Provide the [x, y] coordinate of the cell's center where the given text is located.  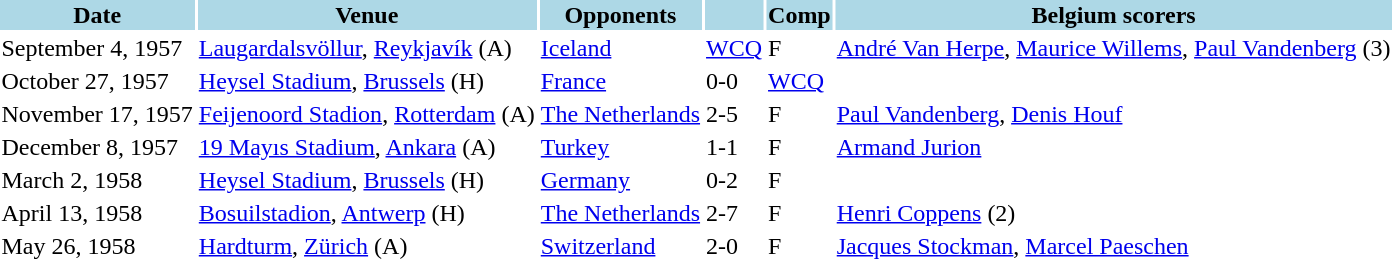
September 4, 1957 [97, 48]
March 2, 1958 [97, 180]
19 Mayıs Stadium, Ankara (A) [366, 147]
April 13, 1958 [97, 213]
Germany [620, 180]
Date [97, 15]
France [620, 81]
December 8, 1957 [97, 147]
André Van Herpe, Maurice Willems, Paul Vandenberg (3) [1114, 48]
Henri Coppens (2) [1114, 213]
0-2 [734, 180]
October 27, 1957 [97, 81]
Iceland [620, 48]
November 17, 1957 [97, 114]
Belgium scorers [1114, 15]
Venue [366, 15]
Turkey [620, 147]
Comp [800, 15]
Opponents [620, 15]
Paul Vandenberg, Denis Houf [1114, 114]
Feijenoord Stadion, Rotterdam (A) [366, 114]
Laugardalsvöllur, Reykjavík (A) [366, 48]
Armand Jurion [1114, 147]
1-1 [734, 147]
2-5 [734, 114]
Bosuilstadion, Antwerp (H) [366, 213]
0-0 [734, 81]
2-7 [734, 213]
